Determine the [x, y] coordinate at the center of the cell enclosing the given text.  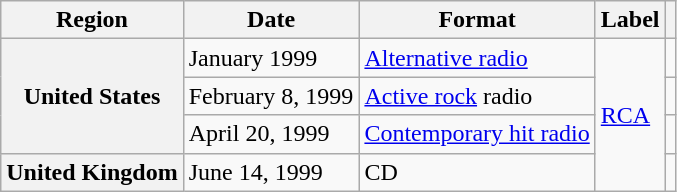
Alternative radio [477, 58]
United Kingdom [92, 172]
January 1999 [271, 58]
Date [271, 20]
February 8, 1999 [271, 96]
June 14, 1999 [271, 172]
Label [630, 20]
United States [92, 96]
Active rock radio [477, 96]
Format [477, 20]
CD [477, 172]
RCA [630, 115]
April 20, 1999 [271, 134]
Contemporary hit radio [477, 134]
Region [92, 20]
